Return the (X, Y) coordinate for the center point of the cell that contains the specified text.  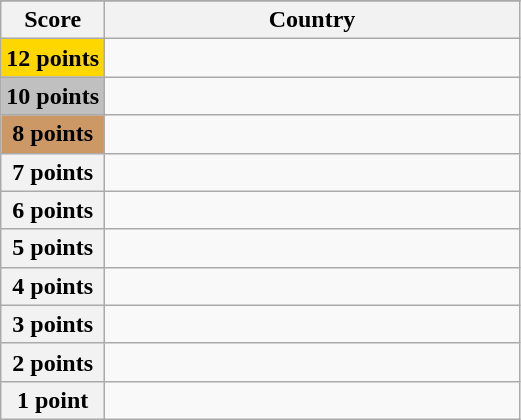
7 points (53, 172)
6 points (53, 210)
Score (53, 20)
1 point (53, 400)
8 points (53, 134)
12 points (53, 58)
2 points (53, 362)
10 points (53, 96)
Country (312, 20)
3 points (53, 324)
4 points (53, 286)
5 points (53, 248)
